Locate the cell with the specified text and output its (X, Y) center coordinate. 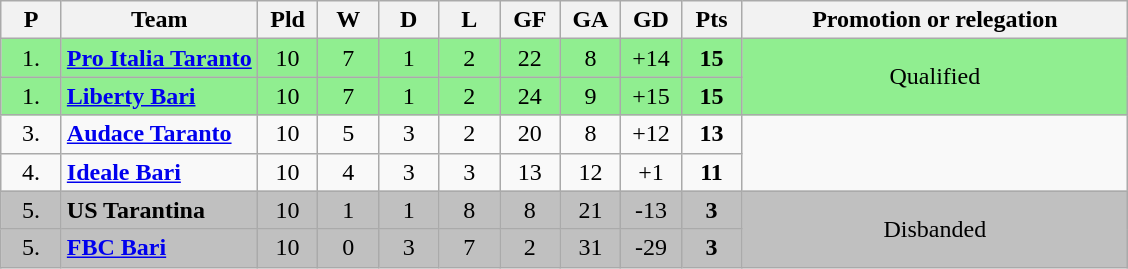
20 (530, 134)
P (32, 20)
L (470, 20)
11 (712, 172)
9 (590, 96)
Qualified (935, 77)
GD (652, 20)
FBC Bari (159, 248)
GF (530, 20)
Promotion or relegation (935, 20)
5 (348, 134)
24 (530, 96)
GA (590, 20)
Audace Taranto (159, 134)
Team (159, 20)
Disbanded (935, 229)
+1 (652, 172)
3. (32, 134)
-13 (652, 210)
+14 (652, 58)
-29 (652, 248)
Liberty Bari (159, 96)
Pts (712, 20)
+15 (652, 96)
12 (590, 172)
Pro Italia Taranto (159, 58)
Pld (288, 20)
Ideale Bari (159, 172)
21 (590, 210)
W (348, 20)
31 (590, 248)
4 (348, 172)
4. (32, 172)
22 (530, 58)
+12 (652, 134)
US Tarantina (159, 210)
D (408, 20)
0 (348, 248)
